Locate the cell with the specified text and output its (x, y) center coordinate. 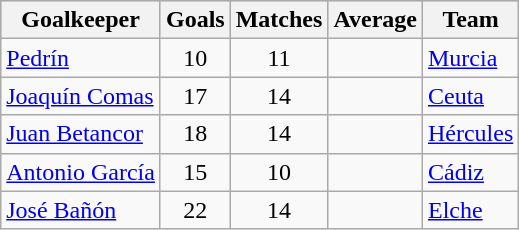
Goals (195, 20)
Goalkeeper (81, 20)
15 (195, 172)
Team (470, 20)
Hércules (470, 134)
11 (279, 58)
Antonio García (81, 172)
Average (376, 20)
17 (195, 96)
Elche (470, 210)
Matches (279, 20)
22 (195, 210)
Ceuta (470, 96)
18 (195, 134)
Joaquín Comas (81, 96)
Juan Betancor (81, 134)
Cádiz (470, 172)
Pedrín (81, 58)
Murcia (470, 58)
José Bañón (81, 210)
